Output the (x, y) coordinate of the center of the cell containing the given text.  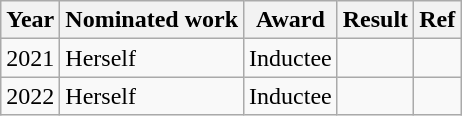
2021 (30, 58)
Result (375, 20)
2022 (30, 96)
Year (30, 20)
Nominated work (152, 20)
Award (291, 20)
Ref (438, 20)
